Search for the cell housing the specified text and yield its (x, y) center coordinate. 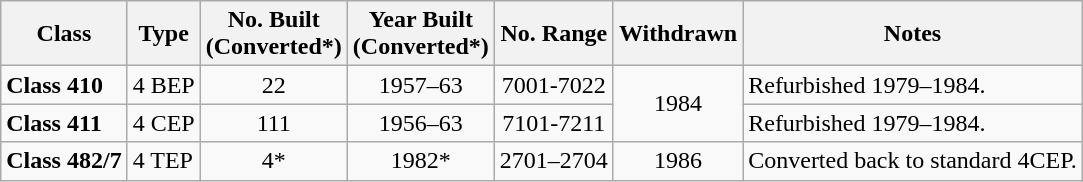
Class 482/7 (64, 161)
1957–63 (420, 85)
7101-7211 (554, 123)
4 CEP (164, 123)
Type (164, 34)
4 BEP (164, 85)
2701–2704 (554, 161)
1984 (678, 104)
7001-7022 (554, 85)
No. Range (554, 34)
Class 410 (64, 85)
Class (64, 34)
1956–63 (420, 123)
4* (274, 161)
Withdrawn (678, 34)
Notes (913, 34)
111 (274, 123)
4 TEP (164, 161)
Year Built(Converted*) (420, 34)
1982* (420, 161)
No. Built(Converted*) (274, 34)
Converted back to standard 4CEP. (913, 161)
22 (274, 85)
Class 411 (64, 123)
1986 (678, 161)
